Return the [X, Y] coordinate for the center point of the cell that contains the specified text.  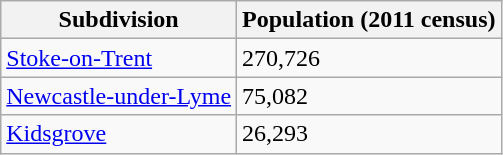
75,082 [369, 96]
Kidsgrove [119, 134]
Newcastle-under-Lyme [119, 96]
270,726 [369, 58]
26,293 [369, 134]
Stoke-on-Trent [119, 58]
Population (2011 census) [369, 20]
Subdivision [119, 20]
